Capture the cell that displays the provided text and extract its [x, y] central coordinate. 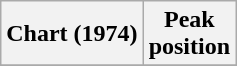
Chart (1974) [72, 34]
Peakposition [189, 34]
